Find where the given text appears and provide that cell's center as [x, y] coordinate. 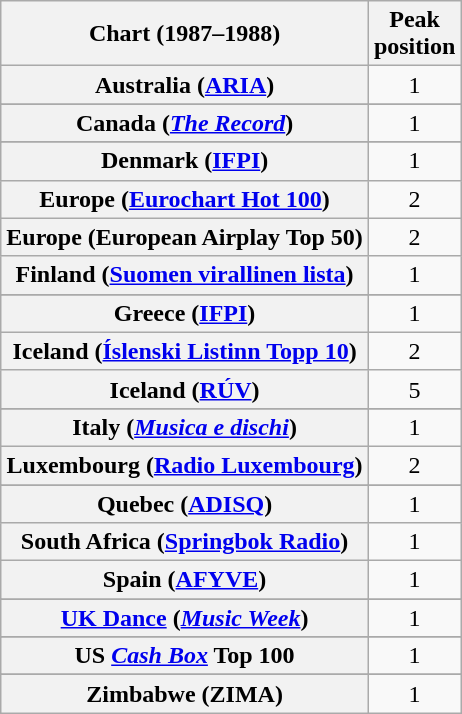
Spain (AFYVE) [185, 580]
South Africa (Springbok Radio) [185, 542]
Iceland (Íslenski Listinn Topp 10) [185, 351]
Peakposition [414, 34]
Italy (Musica e dischi) [185, 427]
US Cash Box Top 100 [185, 656]
Europe (European Airplay Top 50) [185, 237]
Chart (1987–1988) [185, 34]
Greece (IFPI) [185, 313]
Canada (The Record) [185, 123]
Luxembourg (Radio Luxembourg) [185, 465]
Europe (Eurochart Hot 100) [185, 199]
5 [414, 389]
Denmark (IFPI) [185, 161]
Zimbabwe (ZIMA) [185, 694]
Finland (Suomen virallinen lista) [185, 275]
Iceland (RÚV) [185, 389]
Australia (ARIA) [185, 85]
Quebec (ADISQ) [185, 503]
UK Dance (Music Week) [185, 618]
